Capture the cell that displays the provided text and extract its (x, y) central coordinate. 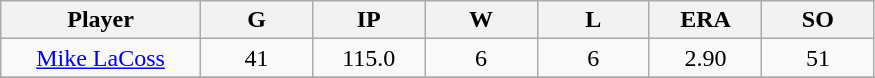
SO (818, 20)
IP (369, 20)
Player (101, 20)
2.90 (705, 58)
G (256, 20)
51 (818, 58)
115.0 (369, 58)
Mike LaCoss (101, 58)
L (593, 20)
W (481, 20)
ERA (705, 20)
41 (256, 58)
